Provide the [x, y] coordinate of the cell's center where the given text is located.  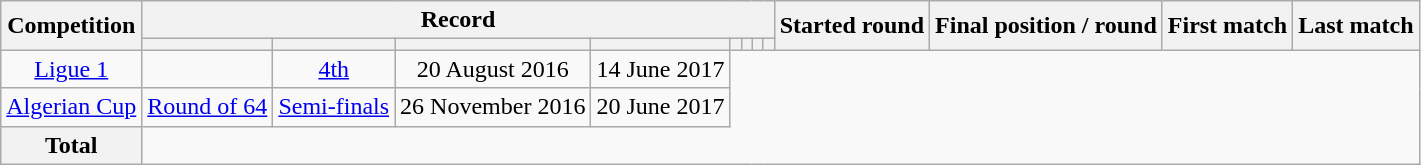
First match [1227, 26]
4th [334, 69]
Round of 64 [208, 107]
Semi-finals [334, 107]
20 August 2016 [493, 69]
Algerian Cup [72, 107]
Ligue 1 [72, 69]
Last match [1356, 26]
Competition [72, 26]
26 November 2016 [493, 107]
Started round [852, 26]
Final position / round [1046, 26]
Total [72, 145]
14 June 2017 [660, 69]
Record [458, 20]
20 June 2017 [660, 107]
